Identify which cell holds the provided text, then report its (X, Y) central coordinate. 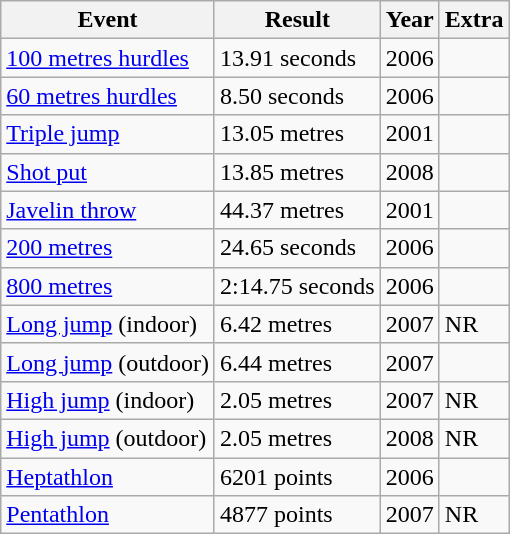
Triple jump (108, 134)
Heptathlon (108, 477)
Pentathlon (108, 515)
Long jump (indoor) (108, 324)
800 metres (108, 286)
8.50 seconds (297, 96)
6.44 metres (297, 362)
High jump (outdoor) (108, 438)
24.65 seconds (297, 248)
6.42 metres (297, 324)
100 metres hurdles (108, 58)
13.91 seconds (297, 58)
High jump (indoor) (108, 400)
44.37 metres (297, 210)
Extra (474, 20)
60 metres hurdles (108, 96)
Result (297, 20)
13.85 metres (297, 172)
2:14.75 seconds (297, 286)
13.05 metres (297, 134)
200 metres (108, 248)
6201 points (297, 477)
Javelin throw (108, 210)
Event (108, 20)
Year (410, 20)
Long jump (outdoor) (108, 362)
4877 points (297, 515)
Shot put (108, 172)
